Output the [x, y] coordinate of the center of the cell containing the given text.  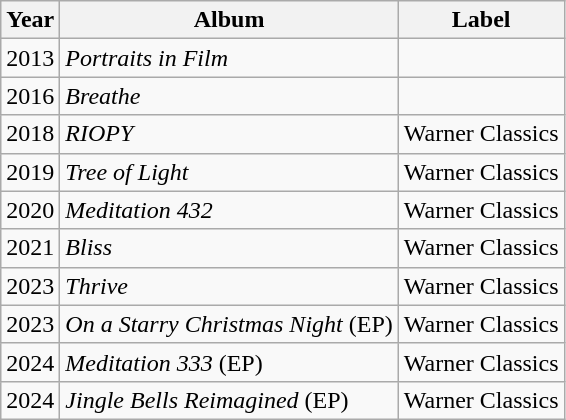
On a Starry Christmas Night (EP) [229, 324]
Jingle Bells Reimagined (EP) [229, 400]
2021 [30, 248]
Year [30, 20]
Tree of Light [229, 172]
Album [229, 20]
Breathe [229, 96]
Meditation 333 (EP) [229, 362]
2018 [30, 134]
2016 [30, 96]
Meditation 432 [229, 210]
Label [481, 20]
2019 [30, 172]
Thrive [229, 286]
Portraits in Film [229, 58]
2020 [30, 210]
Bliss [229, 248]
RIOPY [229, 134]
2013 [30, 58]
